Identify which cell holds the provided text, then report its [x, y] central coordinate. 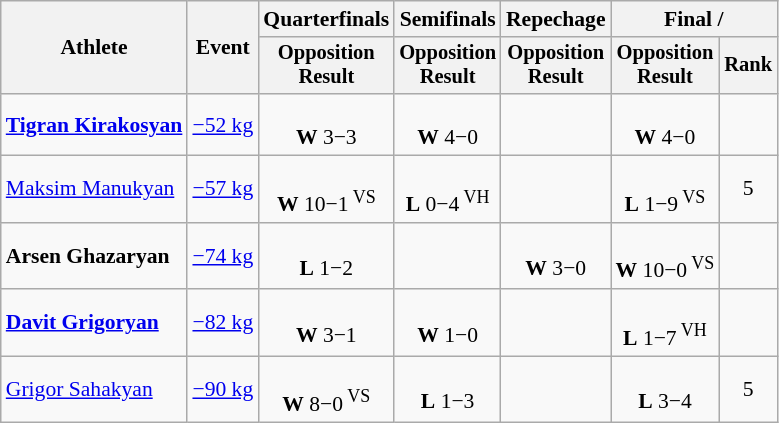
L 1−7 VH [666, 322]
Quarterfinals [326, 19]
Arsen Ghazaryan [94, 256]
−90 kg [222, 390]
−74 kg [222, 256]
W 1−0 [448, 322]
Event [222, 48]
−52 kg [222, 124]
L 3−4 [666, 390]
Maksim Manukyan [94, 190]
Davit Grigoryan [94, 322]
Tigran Kirakosyan [94, 124]
Final / [694, 19]
W 3−0 [556, 256]
W 10−1 VS [326, 190]
W 10−0 VS [666, 256]
Athlete [94, 48]
W 3−3 [326, 124]
L 1−9 VS [666, 190]
Repechage [556, 19]
W 3−1 [326, 322]
−57 kg [222, 190]
L 0−4 VH [448, 190]
L 1−2 [326, 256]
Rank [748, 66]
−82 kg [222, 322]
L 1−3 [448, 390]
Grigor Sahakyan [94, 390]
Semifinals [448, 19]
W 8−0 VS [326, 390]
